Locate the cell with the specified text and output its (X, Y) center coordinate. 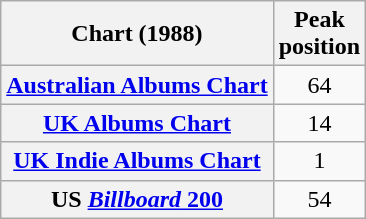
64 (319, 85)
US Billboard 200 (137, 199)
1 (319, 161)
54 (319, 199)
UK Albums Chart (137, 123)
Chart (1988) (137, 34)
Peakposition (319, 34)
Australian Albums Chart (137, 85)
UK Indie Albums Chart (137, 161)
14 (319, 123)
